Return (X, Y) of the center of cell containing provided text 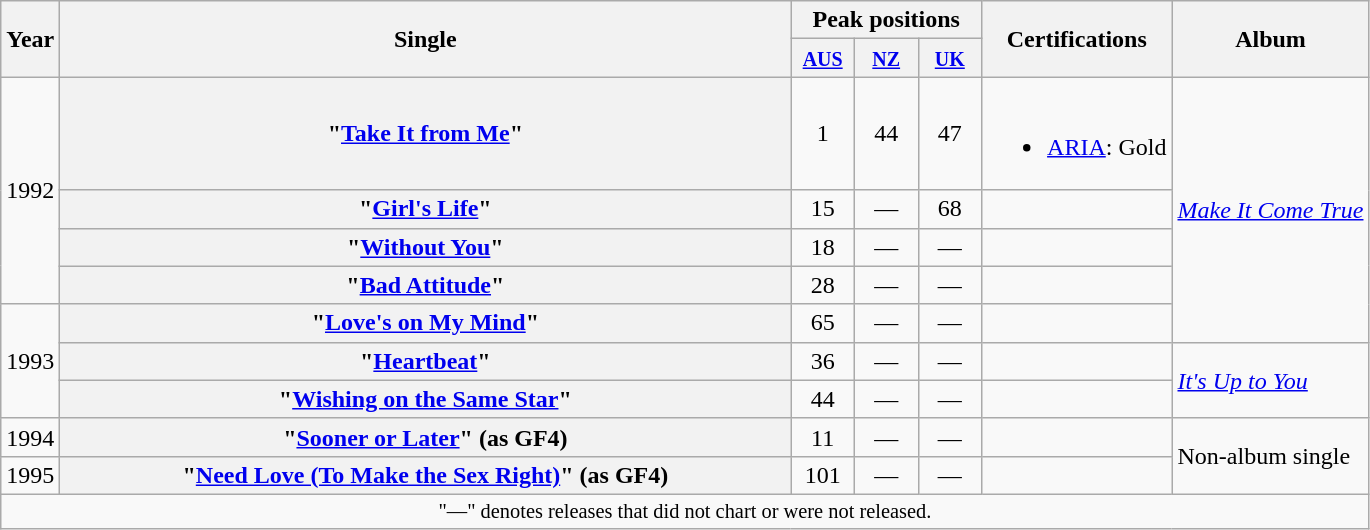
"Take It from Me" (426, 134)
1995 (30, 475)
Make It Come True (1270, 210)
47 (950, 134)
65 (823, 323)
Non-album single (1270, 456)
1 (823, 134)
101 (823, 475)
1993 (30, 361)
It's Up to You (1270, 380)
1992 (30, 190)
"Love's on My Mind" (426, 323)
Single (426, 39)
Certifications (1077, 39)
68 (950, 209)
28 (823, 285)
Peak positions (886, 20)
"—" denotes releases that did not chart or were not released. (685, 511)
18 (823, 247)
ARIA: Gold (1077, 134)
"Girl's Life" (426, 209)
"Wishing on the Same Star" (426, 399)
AUS (823, 58)
11 (823, 437)
Album (1270, 39)
Year (30, 39)
UK (950, 58)
NZ (886, 58)
"Heartbeat" (426, 361)
15 (823, 209)
"Sooner or Later" (as GF4) (426, 437)
"Bad Attitude" (426, 285)
"Without You" (426, 247)
"Need Love (To Make the Sex Right)" (as GF4) (426, 475)
1994 (30, 437)
36 (823, 361)
